Search for the cell housing the specified text and yield its [x, y] center coordinate. 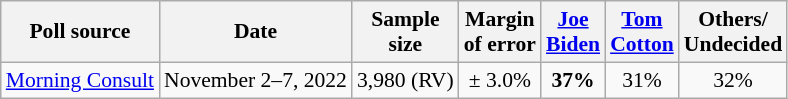
Morning Consult [80, 80]
Poll source [80, 32]
Date [256, 32]
± 3.0% [500, 80]
November 2–7, 2022 [256, 80]
3,980 (RV) [406, 80]
Others/Undecided [733, 32]
TomCotton [642, 32]
Samplesize [406, 32]
JoeBiden [573, 32]
32% [733, 80]
37% [573, 80]
31% [642, 80]
Marginof error [500, 32]
